Capture the cell that displays the provided text and extract its (X, Y) central coordinate. 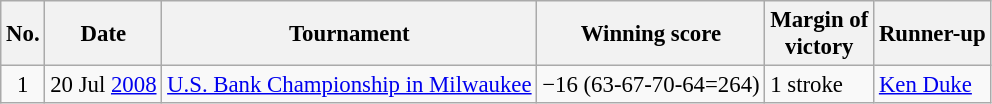
No. (23, 34)
1 stroke (820, 85)
Ken Duke (932, 85)
U.S. Bank Championship in Milwaukee (350, 85)
Tournament (350, 34)
Winning score (651, 34)
Date (104, 34)
Margin ofvictory (820, 34)
−16 (63-67-70-64=264) (651, 85)
Runner-up (932, 34)
20 Jul 2008 (104, 85)
1 (23, 85)
